From the cell containing the given text, extract its center point as (x, y) coordinate. 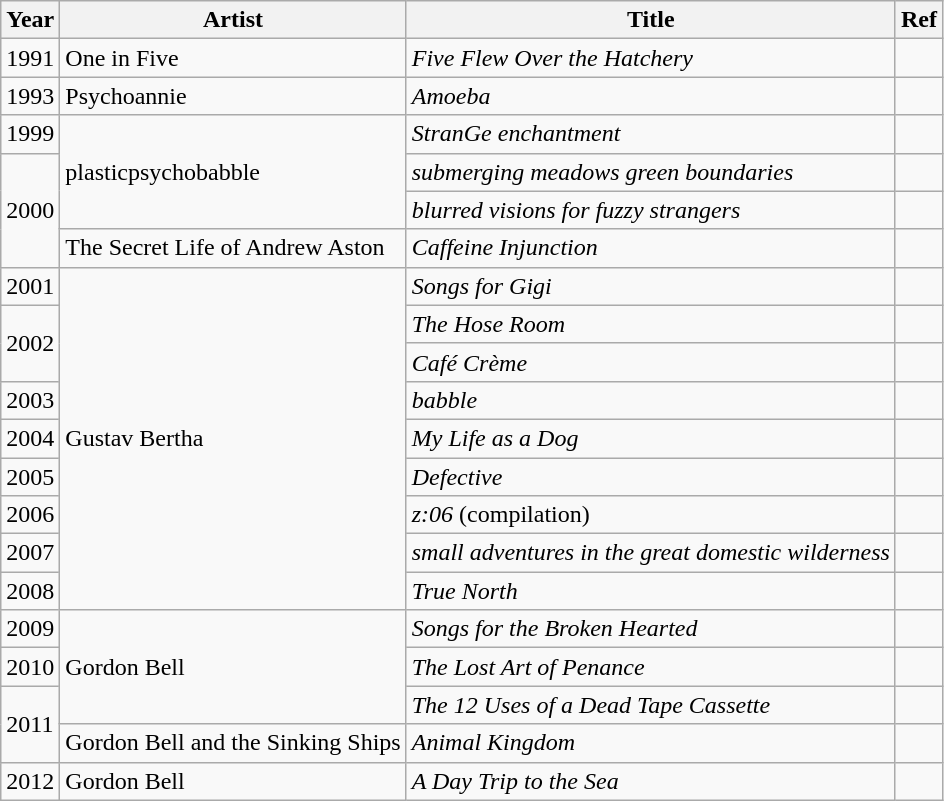
1991 (30, 58)
2010 (30, 667)
One in Five (233, 58)
Songs for Gigi (650, 286)
2001 (30, 286)
A Day Trip to the Sea (650, 781)
StranGe enchantment (650, 134)
2012 (30, 781)
The Hose Room (650, 324)
Caffeine Injunction (650, 248)
plasticpsychobabble (233, 172)
2004 (30, 438)
Ref (918, 20)
The Lost Art of Penance (650, 667)
Five Flew Over the Hatchery (650, 58)
Artist (233, 20)
Psychoannie (233, 96)
2007 (30, 553)
Defective (650, 477)
Year (30, 20)
1999 (30, 134)
1993 (30, 96)
The 12 Uses of a Dead Tape Cassette (650, 705)
blurred visions for fuzzy strangers (650, 210)
small adventures in the great domestic wilderness (650, 553)
2005 (30, 477)
Café Crème (650, 362)
Amoeba (650, 96)
2000 (30, 210)
My Life as a Dog (650, 438)
True North (650, 591)
2002 (30, 343)
The Secret Life of Andrew Aston (233, 248)
Gordon Bell and the Sinking Ships (233, 743)
Title (650, 20)
Songs for the Broken Hearted (650, 629)
submerging meadows green boundaries (650, 172)
2008 (30, 591)
2009 (30, 629)
2003 (30, 400)
2011 (30, 724)
z:06 (compilation) (650, 515)
babble (650, 400)
Animal Kingdom (650, 743)
2006 (30, 515)
Gustav Bertha (233, 438)
